Locate the cell with the specified text and output its [X, Y] center coordinate. 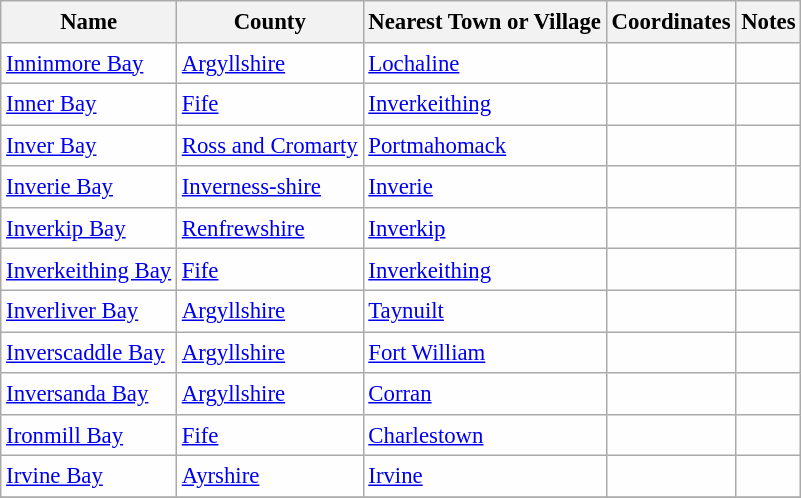
Ross and Cromarty [270, 146]
Nearest Town or Village [484, 22]
Lochaline [484, 62]
Notes [768, 22]
Renfrewshire [270, 228]
Inverkip [484, 228]
Inverness-shire [270, 186]
Fort William [484, 352]
Ironmill Bay [89, 436]
Inverkeithing Bay [89, 270]
County [270, 22]
Irvine Bay [89, 476]
Inverscaddle Bay [89, 352]
Inner Bay [89, 104]
Inver Bay [89, 146]
Taynuilt [484, 312]
Inverie [484, 186]
Inninmore Bay [89, 62]
Ayrshire [270, 476]
Name [89, 22]
Inverie Bay [89, 186]
Inversanda Bay [89, 394]
Inverkip Bay [89, 228]
Portmahomack [484, 146]
Irvine [484, 476]
Charlestown [484, 436]
Inverliver Bay [89, 312]
Corran [484, 394]
Coordinates [671, 22]
